From the cell containing the given text, extract its center point as [X, Y] coordinate. 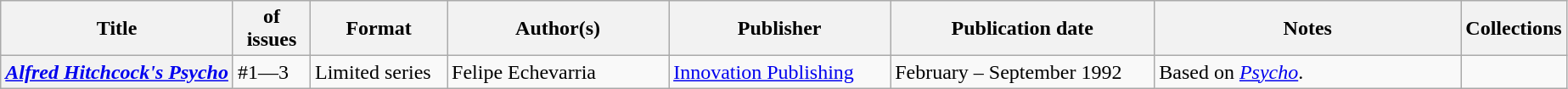
Format [379, 29]
Title [117, 29]
Based on Psycho. [1307, 72]
Felipe Echevarria [559, 72]
Publisher [779, 29]
Collections [1514, 29]
Alfred Hitchcock's Psycho [117, 72]
#1—3 [272, 72]
Publication date [1022, 29]
February – September 1992 [1022, 72]
Limited series [379, 72]
of issues [272, 29]
Author(s) [559, 29]
Notes [1307, 29]
Innovation Publishing [779, 72]
